Provide the [x, y] coordinate of the cell's center where the given text is located.  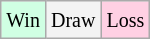
Win [24, 20]
Draw [72, 20]
Loss [126, 20]
